From the cell containing the given text, extract its center point as (x, y) coordinate. 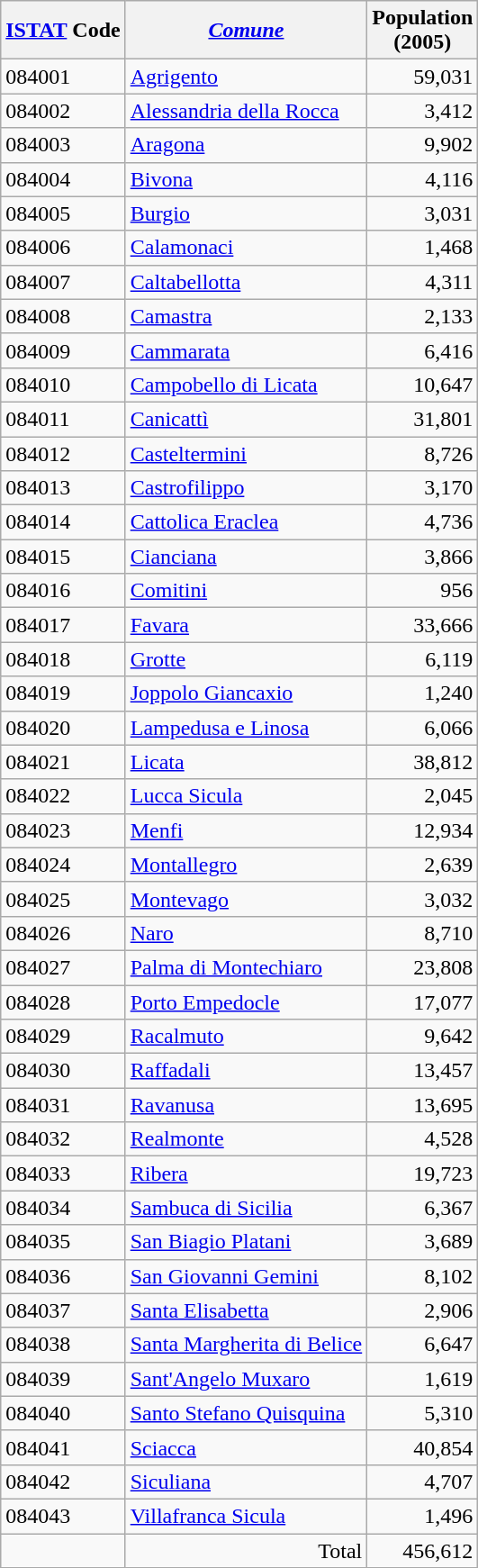
Sciacca (247, 1447)
38,812 (423, 762)
17,077 (423, 1002)
084026 (63, 933)
Canicattì (247, 419)
084018 (63, 659)
Santa Margherita di Belice (247, 1345)
Burgio (247, 213)
Villafranca Sicula (247, 1516)
Ribera (247, 1174)
Siculiana (247, 1482)
Agrigento (247, 77)
Sant'Angelo Muxaro (247, 1379)
Menfi (247, 830)
3,412 (423, 111)
084006 (63, 248)
084010 (63, 385)
084034 (63, 1208)
Ravanusa (247, 1105)
4,311 (423, 282)
084035 (63, 1242)
084022 (63, 796)
084032 (63, 1139)
Campobello di Licata (247, 385)
084003 (63, 145)
456,612 (423, 1550)
Casteltermini (247, 453)
33,666 (423, 625)
Camastra (247, 316)
084025 (63, 899)
Cianciana (247, 557)
084002 (63, 111)
Cattolica Eraclea (247, 522)
1,468 (423, 248)
8,102 (423, 1276)
084004 (63, 179)
084008 (63, 316)
Total (247, 1550)
084015 (63, 557)
59,031 (423, 77)
084043 (63, 1516)
10,647 (423, 385)
13,457 (423, 1071)
1,619 (423, 1379)
Raffadali (247, 1071)
084037 (63, 1310)
Lampedusa e Linosa (247, 728)
Santo Stefano Quisquina (247, 1413)
6,066 (423, 728)
Bivona (247, 179)
Realmonte (247, 1139)
6,416 (423, 350)
Porto Empedocle (247, 1002)
23,808 (423, 967)
Castrofilippo (247, 488)
Comitini (247, 591)
Montevago (247, 899)
084041 (63, 1447)
8,726 (423, 453)
084040 (63, 1413)
Favara (247, 625)
084011 (63, 419)
084023 (63, 830)
Joppolo Giancaxio (247, 693)
084030 (63, 1071)
084033 (63, 1174)
Palma di Montechiaro (247, 967)
084036 (63, 1276)
3,689 (423, 1242)
3,170 (423, 488)
084012 (63, 453)
084024 (63, 865)
Lucca Sicula (247, 796)
Caltabellotta (247, 282)
Montallegro (247, 865)
2,133 (423, 316)
084014 (63, 522)
Sambuca di Sicilia (247, 1208)
084021 (63, 762)
8,710 (423, 933)
084020 (63, 728)
San Giovanni Gemini (247, 1276)
Naro (247, 933)
Population (2005) (423, 31)
9,902 (423, 145)
3,031 (423, 213)
084028 (63, 1002)
1,496 (423, 1516)
4,736 (423, 522)
31,801 (423, 419)
13,695 (423, 1105)
084016 (63, 591)
3,866 (423, 557)
2,906 (423, 1310)
6,119 (423, 659)
084019 (63, 693)
Aragona (247, 145)
2,639 (423, 865)
3,032 (423, 899)
Racalmuto (247, 1037)
Alessandria della Rocca (247, 111)
1,240 (423, 693)
19,723 (423, 1174)
9,642 (423, 1037)
San Biagio Platani (247, 1242)
Grotte (247, 659)
Santa Elisabetta (247, 1310)
084017 (63, 625)
6,647 (423, 1345)
084005 (63, 213)
4,116 (423, 179)
084039 (63, 1379)
084031 (63, 1105)
084042 (63, 1482)
12,934 (423, 830)
956 (423, 591)
Calamonaci (247, 248)
Comune (247, 31)
084013 (63, 488)
084029 (63, 1037)
Cammarata (247, 350)
40,854 (423, 1447)
ISTAT Code (63, 31)
Licata (247, 762)
084038 (63, 1345)
2,045 (423, 796)
4,707 (423, 1482)
084009 (63, 350)
5,310 (423, 1413)
4,528 (423, 1139)
084027 (63, 967)
084001 (63, 77)
084007 (63, 282)
6,367 (423, 1208)
